Detect which cell encompasses the target text, then output its [X, Y] center coordinate. 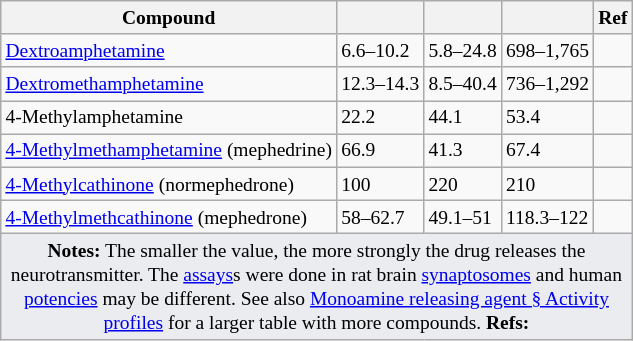
66.9 [380, 150]
Ref [614, 18]
53.4 [547, 118]
Compound [169, 18]
4-Methylcathinone (normephedrone) [169, 184]
41.3 [463, 150]
6.6–10.2 [380, 50]
49.1–51 [463, 216]
8.5–40.4 [463, 84]
22.2 [380, 118]
Dextroamphetamine [169, 50]
100 [380, 184]
58–62.7 [380, 216]
5.8–24.8 [463, 50]
220 [463, 184]
44.1 [463, 118]
210 [547, 184]
698–1,765 [547, 50]
Dextromethamphetamine [169, 84]
4-Methylmethamphetamine (mephedrine) [169, 150]
67.4 [547, 150]
736–1,292 [547, 84]
118.3–122 [547, 216]
4-Methylamphetamine [169, 118]
4-Methylmethcathinone (mephedrone) [169, 216]
12.3–14.3 [380, 84]
